Scan for the cell matching the given text and deliver its [X, Y] coordinate at center. 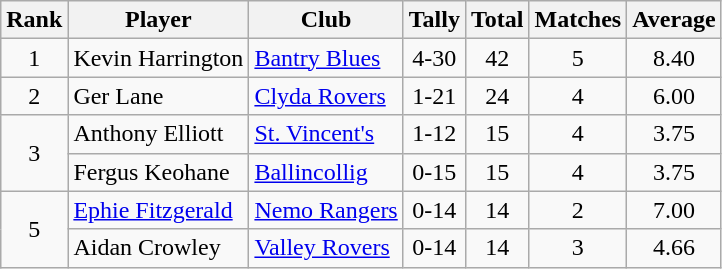
1-21 [434, 96]
Matches [578, 20]
Kevin Harrington [158, 58]
Tally [434, 20]
Fergus Keohane [158, 172]
Ger Lane [158, 96]
Aidan Crowley [158, 248]
7.00 [674, 210]
Total [497, 20]
Clyda Rovers [326, 96]
Anthony Elliott [158, 134]
St. Vincent's [326, 134]
Average [674, 20]
24 [497, 96]
Nemo Rangers [326, 210]
4.66 [674, 248]
4-30 [434, 58]
Bantry Blues [326, 58]
42 [497, 58]
8.40 [674, 58]
Player [158, 20]
Ephie Fitzgerald [158, 210]
1-12 [434, 134]
Club [326, 20]
6.00 [674, 96]
1 [34, 58]
Valley Rovers [326, 248]
Ballincollig [326, 172]
Rank [34, 20]
0-15 [434, 172]
